Scan for the cell matching the given text and deliver its [X, Y] coordinate at center. 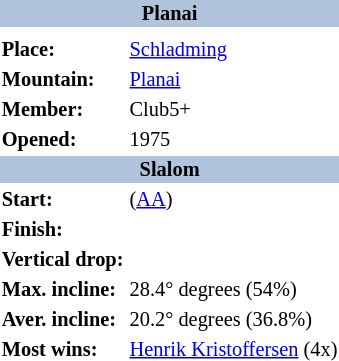
Start: [62, 200]
Member: [62, 110]
Slalom [170, 170]
Place: [62, 50]
Schladming [234, 50]
1975 [234, 140]
Max. incline: [62, 290]
Opened: [62, 140]
Club5+ [234, 110]
20.2° degrees (36.8%) [234, 320]
Aver. incline: [62, 320]
Vertical drop: [62, 260]
28.4° degrees (54%) [234, 290]
Mountain: [62, 80]
(AA) [234, 200]
Finish: [62, 230]
